Locate the cell with the specified text and output its [X, Y] center coordinate. 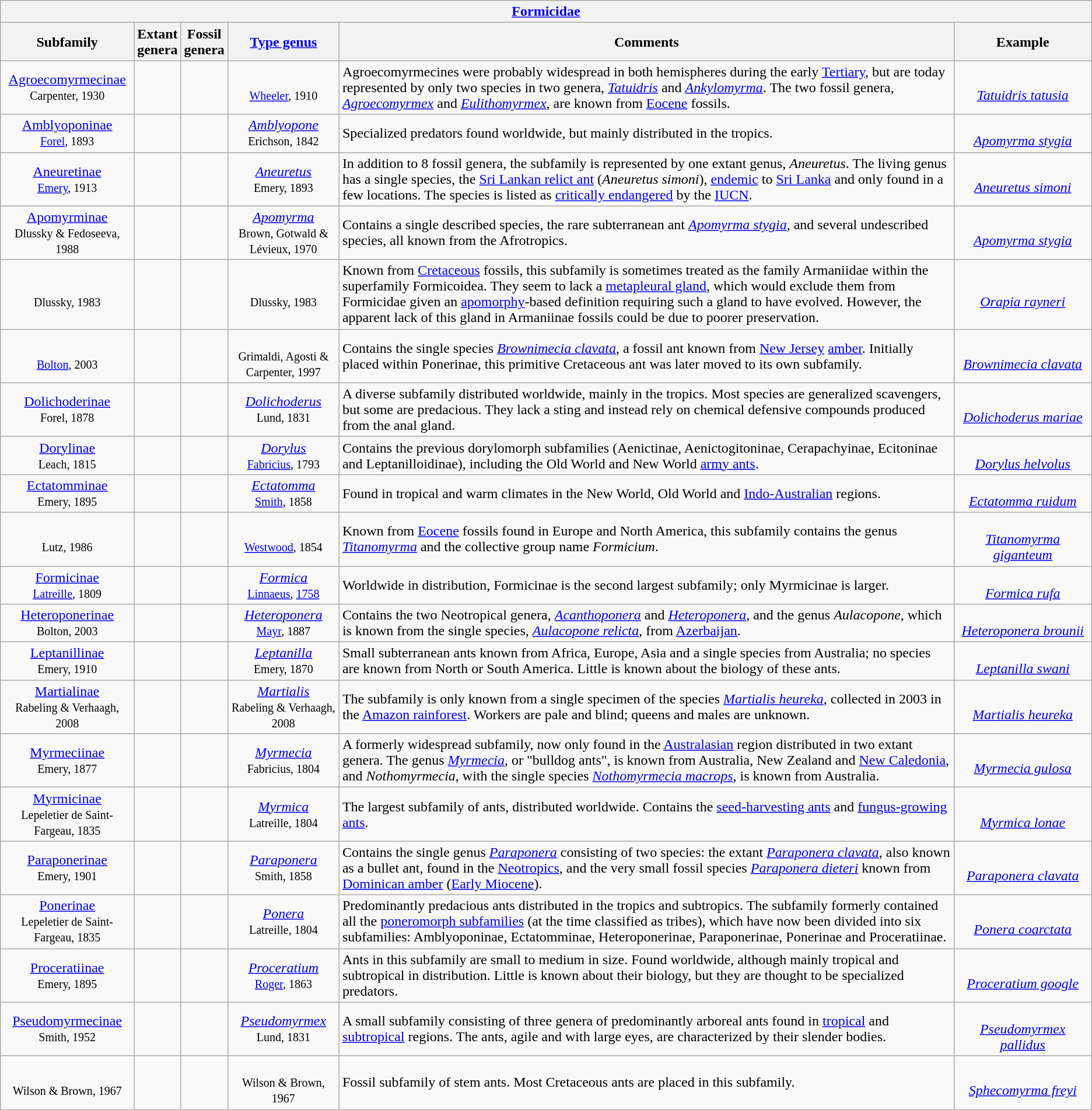
Worldwide in distribution, Formicinae is the second largest subfamily; only Myrmicinae is larger. [646, 584]
Amblyoponinae Forel, 1893 [68, 133]
AneuretusEmery, 1893 [283, 179]
Titanomyrma giganteum [1023, 539]
DorylusFabricius, 1793 [283, 455]
ApomyrminaeDlussky & Fedoseeva, 1988 [68, 233]
Myrmeciinae Emery, 1877 [68, 761]
Extantgenera [157, 42]
Wheeler, 1910 [283, 87]
Ponerinae Lepeletier de Saint-Fargeau, 1835 [68, 922]
AneuretinaeEmery, 1913 [68, 179]
Dolichoderinae Forel, 1878 [68, 409]
EctatommaSmith, 1858 [283, 493]
Ponera coarctata [1023, 922]
Proceratiinae Emery, 1895 [68, 975]
Dorylinae Leach, 1815 [68, 455]
ParaponeraSmith, 1858 [283, 868]
Subfamily [68, 42]
DolichoderusLund, 1831 [283, 409]
Bolton, 2003 [68, 356]
Proceratium google [1023, 975]
LeptanillaEmery, 1870 [283, 661]
Fossilgenera [204, 42]
PoneraLatreille, 1804 [283, 922]
Aneuretus simoni [1023, 179]
Heteroponera brounii [1023, 623]
Ectatomminae Emery, 1895 [68, 493]
Martialis heureka [1023, 707]
Pseudomyrmecinae Smith, 1952 [68, 1029]
AmblyoponeErichson, 1842 [283, 133]
Orapia rayneri [1023, 294]
Dolichoderus mariae [1023, 409]
MyrmeciaFabricius, 1804 [283, 761]
Example [1023, 42]
Brownimecia clavata [1023, 356]
Comments [646, 42]
Pseudomyrmex pallidus [1023, 1029]
Grimaldi, Agosti & Carpenter, 1997 [283, 356]
Fossil subfamily of stem ants. Most Cretaceous ants are placed in this subfamily. [646, 1083]
Formicidae [546, 12]
AgroecomyrmecinaeCarpenter, 1930 [68, 87]
Myrmecia gulosa [1023, 761]
Formicinae Latreille, 1809 [68, 584]
Myrmica lonae [1023, 814]
Known from Eocene fossils found in Europe and North America, this subfamily contains the genus Titanomyrma and the collective group name Formicium. [646, 539]
Found in tropical and warm climates in the New World, Old World and Indo-Australian regions. [646, 493]
The largest subfamily of ants, distributed worldwide. Contains the seed-harvesting ants and fungus-growing ants. [646, 814]
Myrmicinae Lepeletier de Saint-Fargeau, 1835 [68, 814]
Contains a single described species, the rare subterranean ant Apomyrma stygia, and several undescribed species, all known from the Afrotropics. [646, 233]
HeteroponeraMayr, 1887 [283, 623]
Heteroponerinae Bolton, 2003 [68, 623]
Leptanillinae Emery, 1910 [68, 661]
Tatuidris tatusia [1023, 87]
Specialized predators found worldwide, but mainly distributed in the tropics. [646, 133]
Sphecomyrma freyi [1023, 1083]
Paraponera clavata [1023, 868]
Paraponerinae Emery, 1901 [68, 868]
Formica rufa [1023, 584]
MyrmicaLatreille, 1804 [283, 814]
Leptanilla swani [1023, 661]
FormicaLinnaeus, 1758 [283, 584]
Martialinae Rabeling & Verhaagh, 2008 [68, 707]
ProceratiumRoger, 1863 [283, 975]
Westwood, 1854 [283, 539]
ApomyrmaBrown, Gotwald & Lévieux, 1970 [283, 233]
PseudomyrmexLund, 1831 [283, 1029]
Ectatomma ruidum [1023, 493]
Type genus [283, 42]
Dorylus helvolus [1023, 455]
Lutz, 1986 [68, 539]
MartialisRabeling & Verhaagh, 2008 [283, 707]
